Return (X, Y) of the center of cell containing provided text 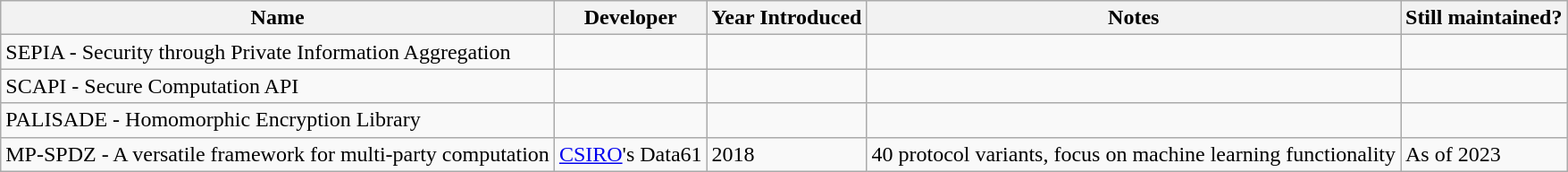
Developer (631, 18)
40 protocol variants, focus on machine learning functionality (1134, 154)
CSIRO's Data61 (631, 154)
As of 2023 (1484, 154)
Still maintained? (1484, 18)
MP-SPDZ - A versatile framework for multi-party computation (278, 154)
Year Introduced (786, 18)
SCAPI - Secure Computation API (278, 86)
SEPIA - Security through Private Information Aggregation (278, 52)
Notes (1134, 18)
2018 (786, 154)
Name (278, 18)
PALISADE - Homomorphic Encryption Library (278, 120)
